Determine the [X, Y] coordinate at the center of the cell enclosing the given text.  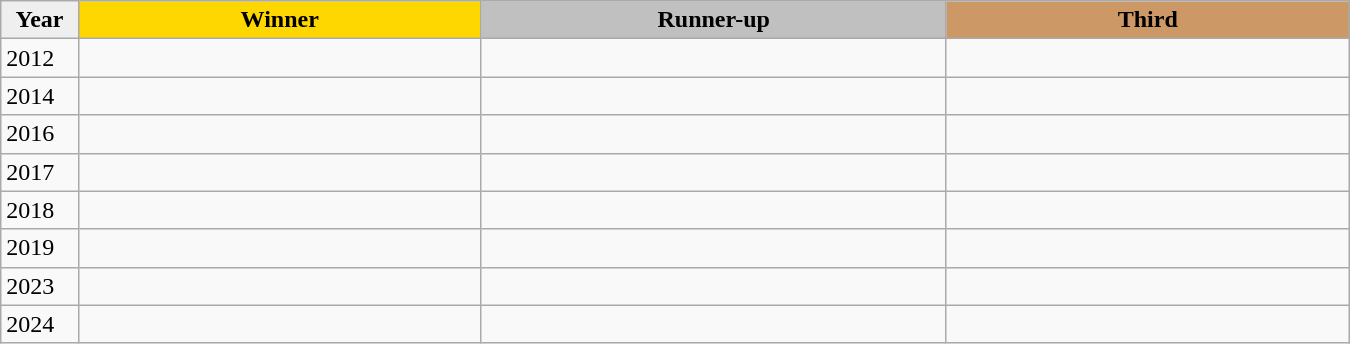
Year [40, 20]
2016 [40, 134]
2023 [40, 286]
2019 [40, 248]
Winner [280, 20]
2024 [40, 324]
Third [1148, 20]
2014 [40, 96]
Runner-up [714, 20]
2012 [40, 58]
2018 [40, 210]
2017 [40, 172]
